Return (X, Y) of the center of cell containing provided text 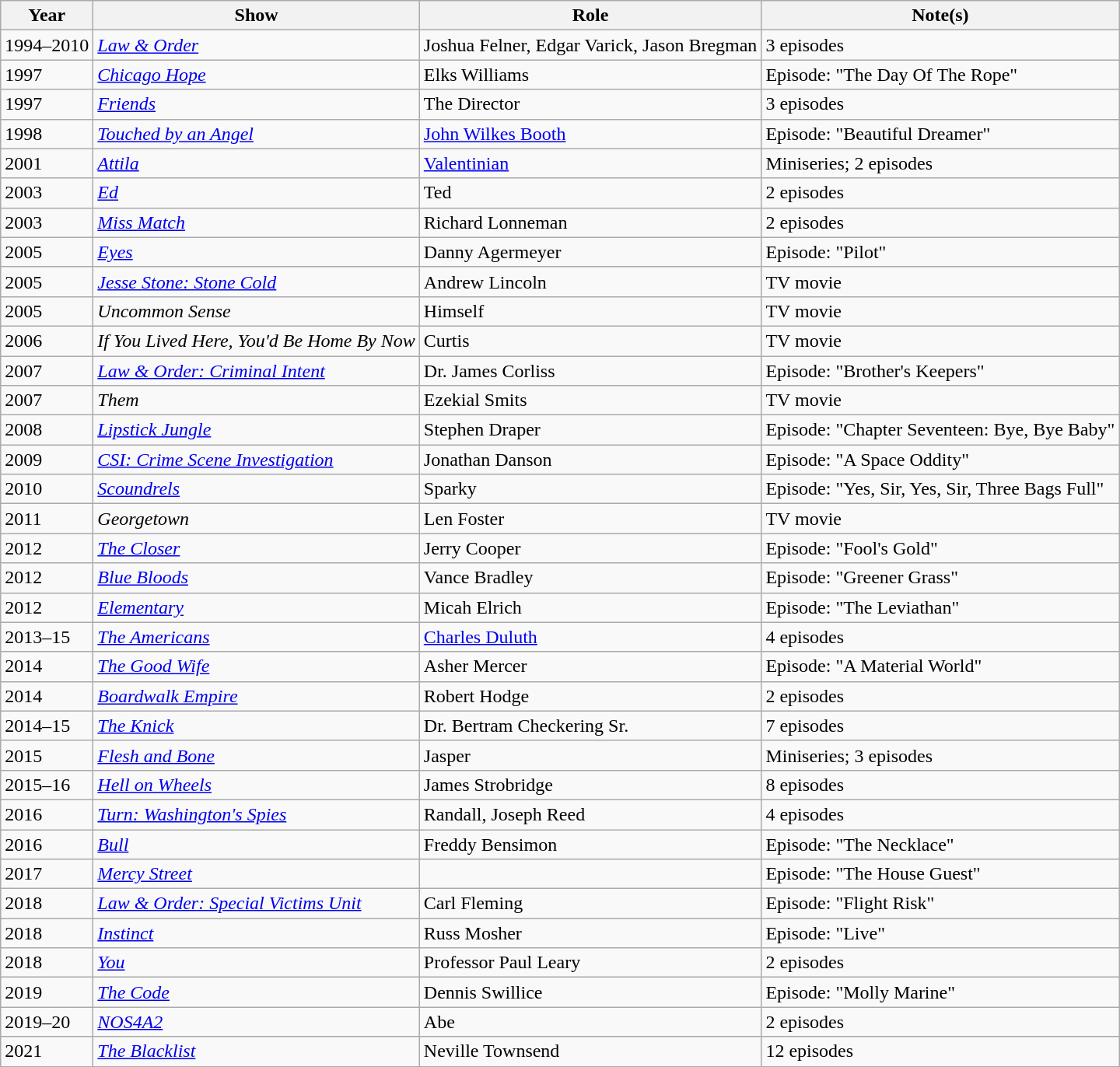
Episode: "Molly Marine" (940, 992)
Turn: Washington's Spies (257, 814)
You (257, 963)
Joshua Felner, Edgar Varick, Jason Bregman (590, 45)
1994–2010 (47, 45)
Uncommon Sense (257, 311)
Abe (590, 1022)
Instinct (257, 933)
2011 (47, 519)
Attila (257, 163)
Role (590, 16)
Curtis (590, 341)
Georgetown (257, 519)
CSI: Crime Scene Investigation (257, 460)
NOS4A2 (257, 1022)
Them (257, 401)
Eyes (257, 252)
The Code (257, 992)
Russ Mosher (590, 933)
Law & Order: Criminal Intent (257, 371)
Jesse Stone: Stone Cold (257, 282)
Jerry Cooper (590, 548)
Robert Hodge (590, 696)
Stephen Draper (590, 430)
Episode: "Flight Risk" (940, 904)
Note(s) (940, 16)
Dr. Bertram Checkering Sr. (590, 726)
Episode: "Fool's Gold" (940, 548)
Charles Duluth (590, 637)
2019–20 (47, 1022)
8 episodes (940, 785)
If You Lived Here, You'd Be Home By Now (257, 341)
Valentinian (590, 163)
2008 (47, 430)
2015–16 (47, 785)
Miniseries; 2 episodes (940, 163)
Episode: "The Day Of The Rope" (940, 75)
Len Foster (590, 519)
Randall, Joseph Reed (590, 814)
2014–15 (47, 726)
Year (47, 16)
Boardwalk Empire (257, 696)
Dr. James Corliss (590, 371)
John Wilkes Booth (590, 134)
The Knick (257, 726)
Episode: "Greener Grass" (940, 578)
Mercy Street (257, 874)
Andrew Lincoln (590, 282)
Dennis Swillice (590, 992)
Sparky (590, 489)
Episode: "The Necklace" (940, 844)
The Blacklist (257, 1051)
2006 (47, 341)
The Closer (257, 548)
Lipstick Jungle (257, 430)
Himself (590, 311)
Hell on Wheels (257, 785)
Elks Williams (590, 75)
Micah Elrich (590, 607)
7 episodes (940, 726)
Show (257, 16)
Episode: "The Leviathan" (940, 607)
Professor Paul Leary (590, 963)
Danny Agermeyer (590, 252)
Friends (257, 104)
Flesh and Bone (257, 755)
2021 (47, 1051)
2013–15 (47, 637)
Bull (257, 844)
Miss Match (257, 222)
Episode: "A Space Oddity" (940, 460)
2001 (47, 163)
2009 (47, 460)
The Americans (257, 637)
Miniseries; 3 episodes (940, 755)
Ted (590, 193)
Episode: "Live" (940, 933)
2015 (47, 755)
2010 (47, 489)
2019 (47, 992)
Ed (257, 193)
Law & Order: Special Victims Unit (257, 904)
Episode: "Yes, Sir, Yes, Sir, Three Bags Full" (940, 489)
Asher Mercer (590, 666)
The Good Wife (257, 666)
Episode: "Pilot" (940, 252)
The Director (590, 104)
Ezekial Smits (590, 401)
Law & Order (257, 45)
Touched by an Angel (257, 134)
2017 (47, 874)
12 episodes (940, 1051)
Scoundrels (257, 489)
Jonathan Danson (590, 460)
Carl Fleming (590, 904)
Freddy Bensimon (590, 844)
Neville Townsend (590, 1051)
Episode: "Beautiful Dreamer" (940, 134)
Richard Lonneman (590, 222)
James Strobridge (590, 785)
Elementary (257, 607)
Episode: "The House Guest" (940, 874)
Episode: "A Material World" (940, 666)
Jasper (590, 755)
Episode: "Chapter Seventeen: Bye, Bye Baby" (940, 430)
1998 (47, 134)
Chicago Hope (257, 75)
Blue Bloods (257, 578)
Vance Bradley (590, 578)
Episode: "Brother's Keepers" (940, 371)
